Provide the [X, Y] coordinate of the cell's center where the given text is located.  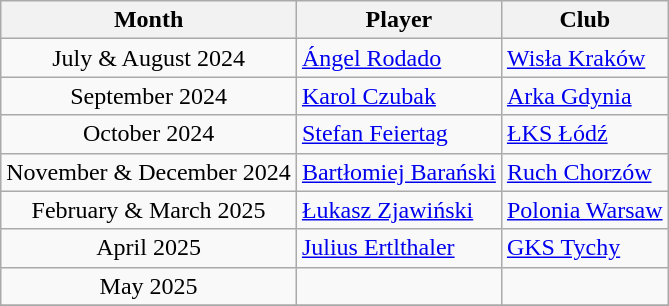
October 2024 [149, 134]
ŁKS Łódź [584, 134]
Month [149, 20]
Karol Czubak [398, 96]
Arka Gdynia [584, 96]
November & December 2024 [149, 172]
Łukasz Zjawiński [398, 210]
July & August 2024 [149, 58]
May 2025 [149, 286]
Club [584, 20]
April 2025 [149, 248]
GKS Tychy [584, 248]
Ruch Chorzów [584, 172]
September 2024 [149, 96]
Bartłomiej Barański [398, 172]
Ángel Rodado [398, 58]
Polonia Warsaw [584, 210]
Wisła Kraków [584, 58]
Julius Ertlthaler [398, 248]
Player [398, 20]
Stefan Feiertag [398, 134]
February & March 2025 [149, 210]
